From the cell containing the given text, extract its center point as (x, y) coordinate. 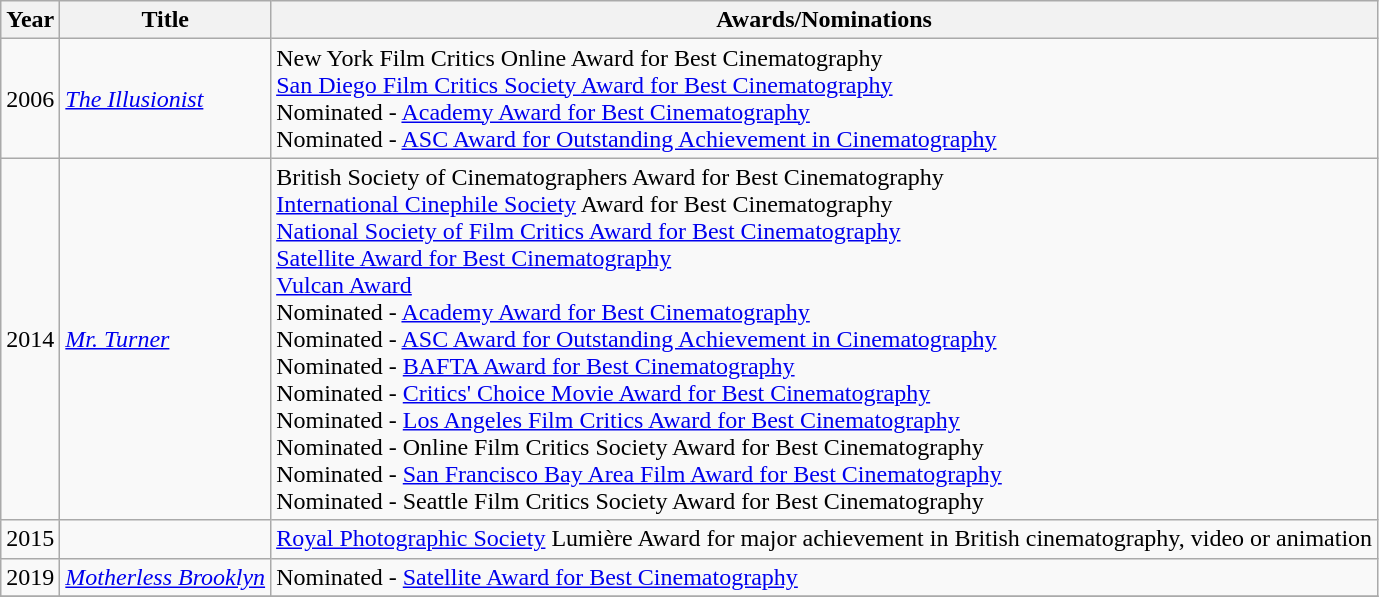
Year (30, 20)
The Illusionist (166, 98)
2019 (30, 577)
Royal Photographic Society Lumière Award for major achievement in British cinematography, video or animation (824, 539)
Title (166, 20)
2014 (30, 339)
Mr. Turner (166, 339)
Nominated - Satellite Award for Best Cinematography (824, 577)
Motherless Brooklyn (166, 577)
2006 (30, 98)
Awards/Nominations (824, 20)
2015 (30, 539)
